Locate the cell with the specified text and output its (X, Y) center coordinate. 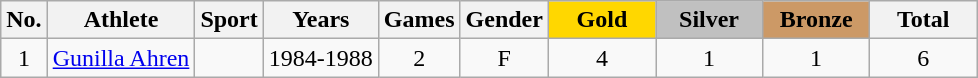
Games (419, 20)
Gunilla Ahren (121, 58)
Gold (602, 20)
Silver (710, 20)
1984-1988 (320, 58)
Sport (229, 20)
2 (419, 58)
Years (320, 20)
6 (924, 58)
No. (24, 20)
Athlete (121, 20)
4 (602, 58)
Gender (504, 20)
Bronze (816, 20)
Total (924, 20)
F (504, 58)
